For the text-containing cell, return its midpoint in [x, y] coordinate format. 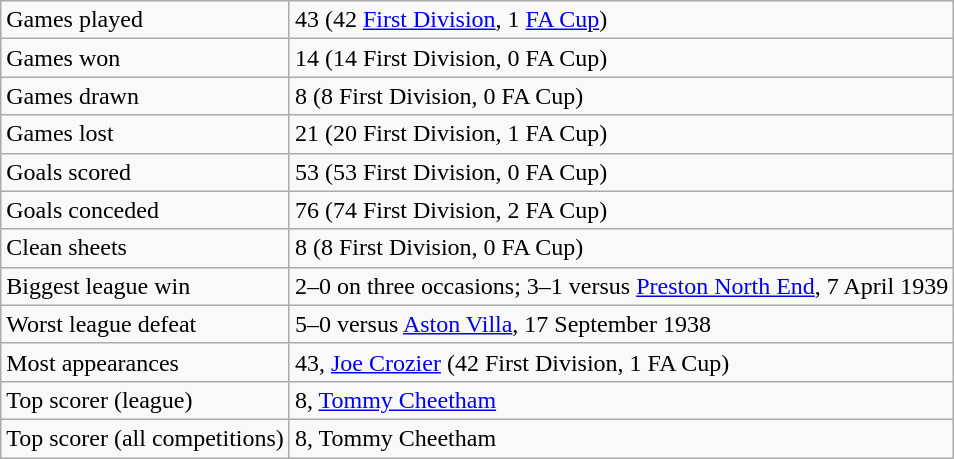
43 (42 First Division, 1 FA Cup) [621, 20]
76 (74 First Division, 2 FA Cup) [621, 210]
Goals conceded [146, 210]
14 (14 First Division, 0 FA Cup) [621, 58]
Games lost [146, 134]
2–0 on three occasions; 3–1 versus Preston North End, 7 April 1939 [621, 286]
Worst league defeat [146, 324]
Goals scored [146, 172]
Games played [146, 20]
Top scorer (league) [146, 400]
Most appearances [146, 362]
21 (20 First Division, 1 FA Cup) [621, 134]
53 (53 First Division, 0 FA Cup) [621, 172]
5–0 versus Aston Villa, 17 September 1938 [621, 324]
Top scorer (all competitions) [146, 438]
Biggest league win [146, 286]
Games drawn [146, 96]
Clean sheets [146, 248]
43, Joe Crozier (42 First Division, 1 FA Cup) [621, 362]
Games won [146, 58]
